For the text-containing cell, return its midpoint in (x, y) coordinate format. 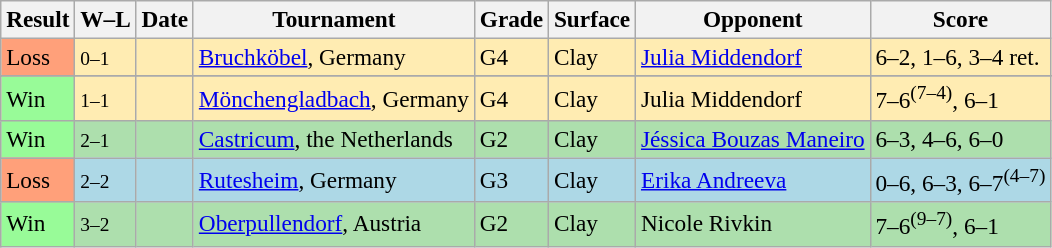
6–3, 4–6, 6–0 (960, 139)
0–6, 6–3, 6–7(4–7) (960, 180)
Score (960, 19)
Bruchköbel, Germany (334, 57)
G3 (511, 180)
Erika Andreeva (753, 180)
Oberpullendorf, Austria (334, 224)
Nicole Rivkin (753, 224)
Grade (511, 19)
Rutesheim, Germany (334, 180)
Tournament (334, 19)
Result (38, 19)
Castricum, the Netherlands (334, 139)
2–1 (106, 139)
Jéssica Bouzas Maneiro (753, 139)
6–2, 1–6, 3–4 ret. (960, 57)
Date (164, 19)
W–L (106, 19)
7–6(7–4), 6–1 (960, 98)
0–1 (106, 57)
Opponent (753, 19)
3–2 (106, 224)
1–1 (106, 98)
Mönchengladbach, Germany (334, 98)
Surface (592, 19)
7–6(9–7), 6–1 (960, 224)
2–2 (106, 180)
